Capture the cell that displays the provided text and extract its [x, y] central coordinate. 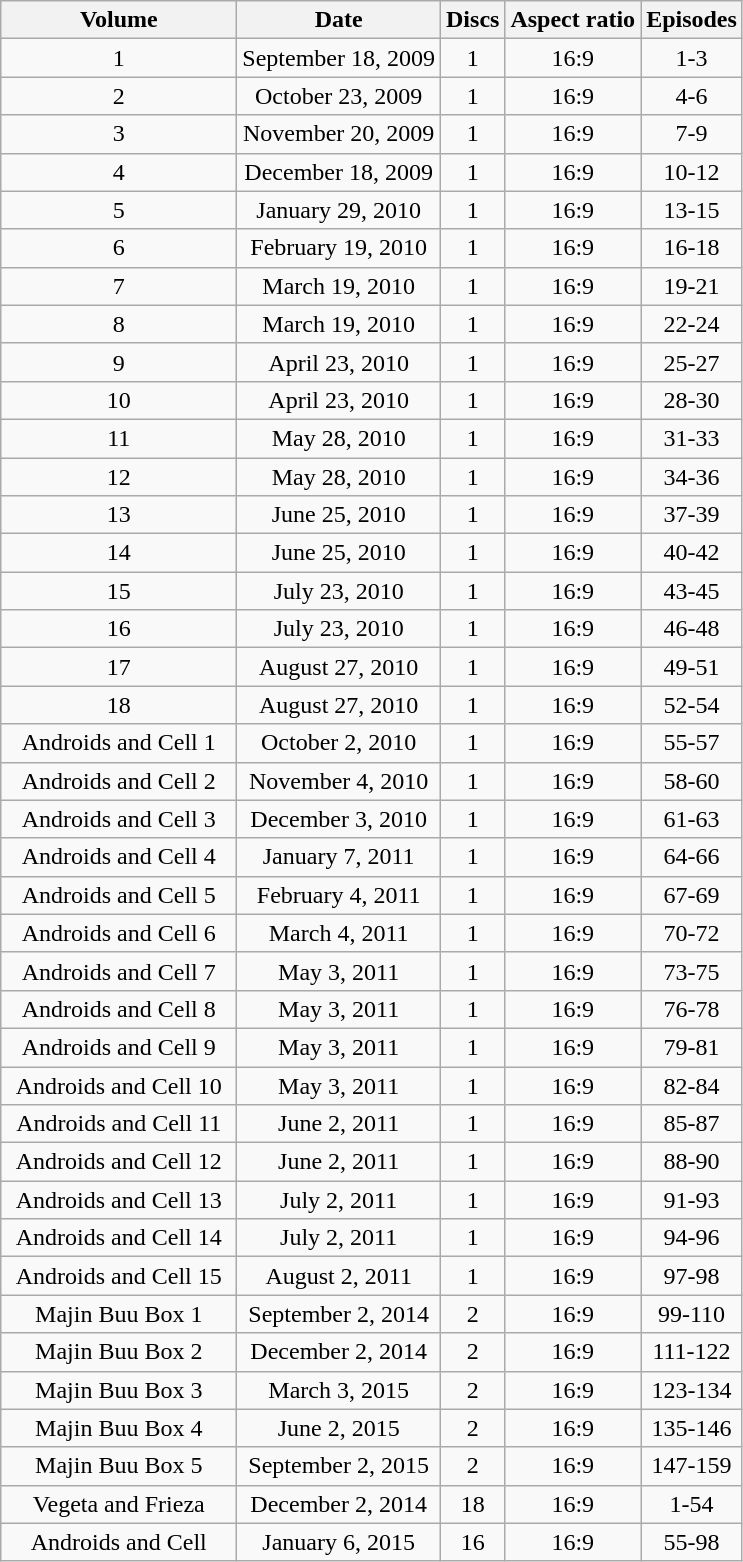
Androids and Cell 5 [119, 895]
17 [119, 667]
June 2, 2015 [339, 1428]
Androids and Cell 12 [119, 1162]
85-87 [692, 1124]
4 [119, 172]
11 [119, 438]
September 2, 2014 [339, 1314]
76-78 [692, 1009]
15 [119, 591]
67-69 [692, 895]
49-51 [692, 667]
82-84 [692, 1085]
10-12 [692, 172]
January 29, 2010 [339, 210]
March 3, 2015 [339, 1390]
Androids and Cell 10 [119, 1085]
December 3, 2010 [339, 819]
Androids and Cell 8 [119, 1009]
Majin Buu Box 1 [119, 1314]
Androids and Cell 9 [119, 1047]
February 19, 2010 [339, 248]
13-15 [692, 210]
November 20, 2009 [339, 134]
91-93 [692, 1200]
111-122 [692, 1352]
147-159 [692, 1466]
55-98 [692, 1542]
46-48 [692, 629]
3 [119, 134]
7 [119, 286]
Date [339, 20]
5 [119, 210]
22-24 [692, 324]
September 18, 2009 [339, 58]
December 18, 2009 [339, 172]
123-134 [692, 1390]
Majin Buu Box 2 [119, 1352]
October 23, 2009 [339, 96]
Androids and Cell 2 [119, 781]
52-54 [692, 705]
Majin Buu Box 4 [119, 1428]
Majin Buu Box 5 [119, 1466]
1-54 [692, 1504]
16-18 [692, 248]
November 4, 2010 [339, 781]
Androids and Cell [119, 1542]
Androids and Cell 15 [119, 1276]
January 7, 2011 [339, 857]
13 [119, 515]
79-81 [692, 1047]
August 2, 2011 [339, 1276]
Androids and Cell 14 [119, 1238]
Aspect ratio [573, 20]
34-36 [692, 477]
Androids and Cell 6 [119, 933]
31-33 [692, 438]
58-60 [692, 781]
55-57 [692, 743]
Androids and Cell 3 [119, 819]
Volume [119, 20]
37-39 [692, 515]
Androids and Cell 13 [119, 1200]
61-63 [692, 819]
28-30 [692, 400]
Androids and Cell 11 [119, 1124]
January 6, 2015 [339, 1542]
43-45 [692, 591]
19-21 [692, 286]
Discs [473, 20]
March 4, 2011 [339, 933]
97-98 [692, 1276]
Androids and Cell 4 [119, 857]
14 [119, 553]
4-6 [692, 96]
October 2, 2010 [339, 743]
Vegeta and Frieza [119, 1504]
12 [119, 477]
Androids and Cell 7 [119, 971]
70-72 [692, 933]
25-27 [692, 362]
September 2, 2015 [339, 1466]
88-90 [692, 1162]
1-3 [692, 58]
9 [119, 362]
6 [119, 248]
7-9 [692, 134]
99-110 [692, 1314]
Majin Buu Box 3 [119, 1390]
40-42 [692, 553]
Episodes [692, 20]
8 [119, 324]
73-75 [692, 971]
February 4, 2011 [339, 895]
135-146 [692, 1428]
94-96 [692, 1238]
64-66 [692, 857]
10 [119, 400]
Androids and Cell 1 [119, 743]
